Capture the cell that displays the provided text and extract its (X, Y) central coordinate. 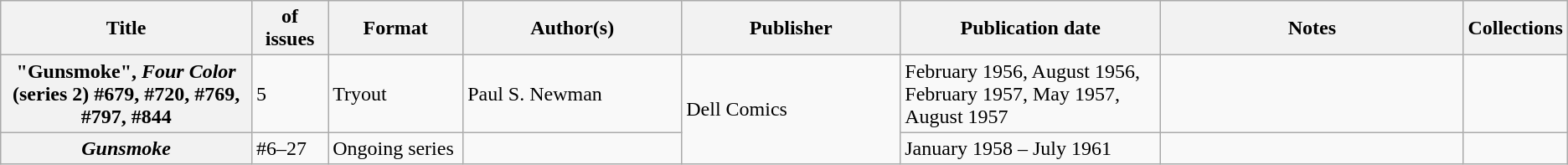
Collections (1515, 28)
Tryout (395, 94)
January 1958 – July 1961 (1030, 148)
5 (290, 94)
Paul S. Newman (573, 94)
Title (126, 28)
Publisher (791, 28)
Dell Comics (791, 110)
February 1956, August 1956, February 1957, May 1957, August 1957 (1030, 94)
Notes (1312, 28)
Format (395, 28)
Ongoing series (395, 148)
"Gunsmoke", Four Color (series 2) #679, #720, #769, #797, #844 (126, 94)
of issues (290, 28)
Gunsmoke (126, 148)
#6–27 (290, 148)
Publication date (1030, 28)
Author(s) (573, 28)
